For the text-containing cell, return its midpoint in (X, Y) coordinate format. 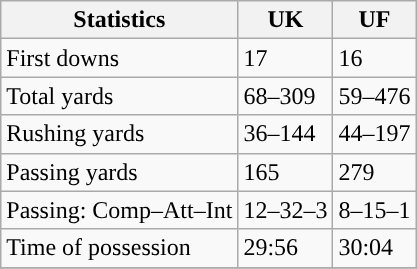
165 (286, 172)
30:04 (374, 248)
UK (286, 20)
59–476 (374, 96)
Total yards (120, 96)
Passing yards (120, 172)
First downs (120, 58)
44–197 (374, 134)
Passing: Comp–Att–Int (120, 210)
8–15–1 (374, 210)
36–144 (286, 134)
Rushing yards (120, 134)
17 (286, 58)
279 (374, 172)
68–309 (286, 96)
29:56 (286, 248)
Time of possession (120, 248)
12–32–3 (286, 210)
Statistics (120, 20)
UF (374, 20)
16 (374, 58)
